Capture the cell that displays the provided text and extract its [X, Y] central coordinate. 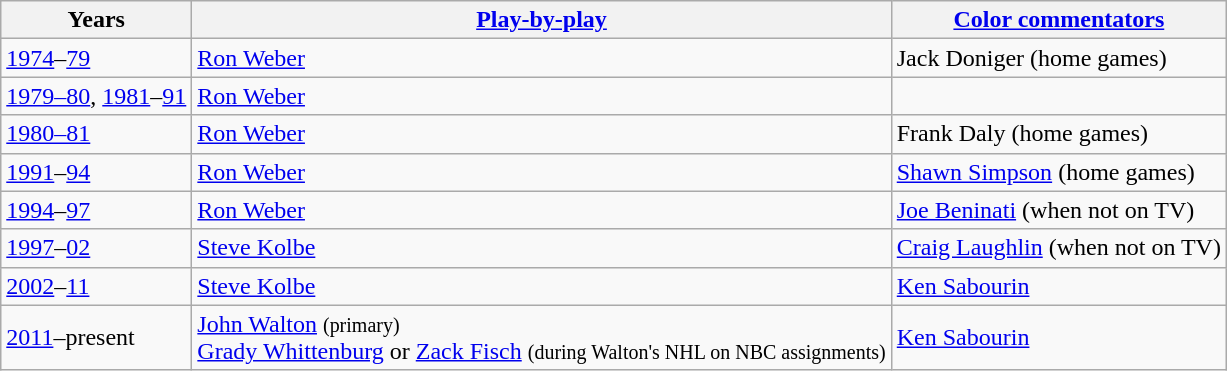
1979–80, 1981–91 [96, 96]
2011–present [96, 338]
Shawn Simpson (home games) [1058, 172]
1974–79 [96, 58]
John Walton (primary)Grady Whittenburg or Zack Fisch (during Walton's NHL on NBC assignments) [542, 338]
Craig Laughlin (when not on TV) [1058, 248]
1980–81 [96, 134]
Play-by-play [542, 20]
Frank Daly (home games) [1058, 134]
1991–94 [96, 172]
1997–02 [96, 248]
Color commentators [1058, 20]
Joe Beninati (when not on TV) [1058, 210]
1994–97 [96, 210]
Jack Doniger (home games) [1058, 58]
Years [96, 20]
2002–11 [96, 286]
